Find where the given text appears and provide that cell's center as (x, y) coordinate. 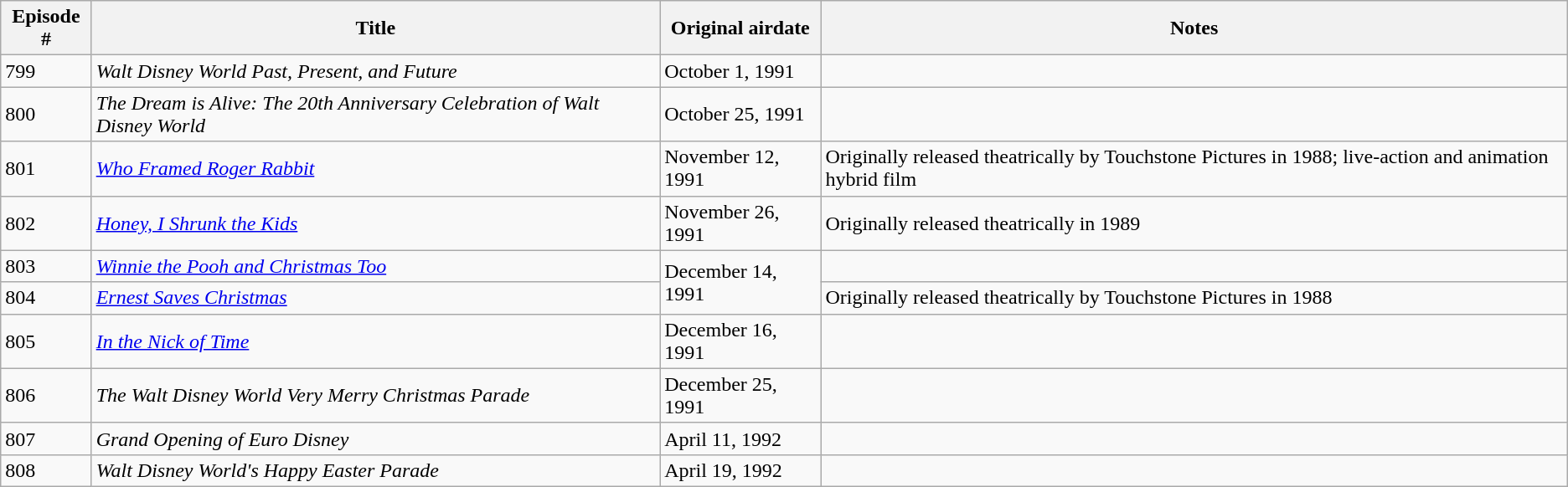
807 (46, 438)
Winnie the Pooh and Christmas Too (375, 266)
Originally released theatrically in 1989 (1194, 223)
December 14, 1991 (740, 282)
In the Nick of Time (375, 341)
Title (375, 28)
April 11, 1992 (740, 438)
802 (46, 223)
800 (46, 114)
April 19, 1992 (740, 470)
Honey, I Shrunk the Kids (375, 223)
November 12, 1991 (740, 169)
December 16, 1991 (740, 341)
804 (46, 298)
October 1, 1991 (740, 71)
805 (46, 341)
801 (46, 169)
Episode # (46, 28)
December 25, 1991 (740, 395)
806 (46, 395)
Who Framed Roger Rabbit (375, 169)
Originally released theatrically by Touchstone Pictures in 1988; live-action and animation hybrid film (1194, 169)
The Dream is Alive: The 20th Anniversary Celebration of Walt Disney World (375, 114)
Ernest Saves Christmas (375, 298)
Notes (1194, 28)
Walt Disney World Past, Present, and Future (375, 71)
799 (46, 71)
803 (46, 266)
Originally released theatrically by Touchstone Pictures in 1988 (1194, 298)
The Walt Disney World Very Merry Christmas Parade (375, 395)
808 (46, 470)
November 26, 1991 (740, 223)
Grand Opening of Euro Disney (375, 438)
October 25, 1991 (740, 114)
Walt Disney World's Happy Easter Parade (375, 470)
Original airdate (740, 28)
